Capture the cell that displays the provided text and extract its [X, Y] central coordinate. 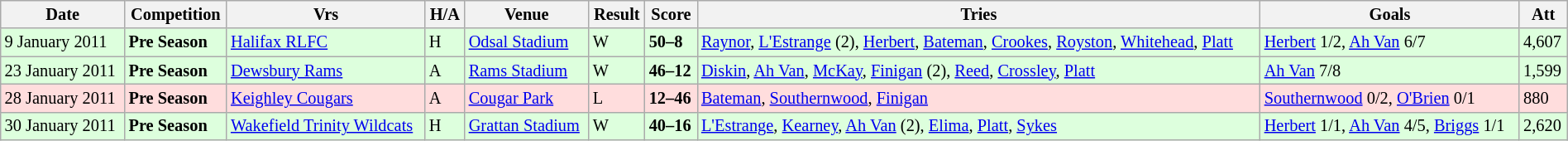
Vrs [326, 14]
880 [1543, 98]
Diskin, Ah Van, McKay, Finigan (2), Reed, Crossley, Platt [979, 70]
L'Estrange, Kearney, Ah Van (2), Elima, Platt, Sykes [979, 126]
50–8 [672, 42]
Competition [175, 14]
Venue [527, 14]
Goals [1389, 14]
9 January 2011 [63, 42]
12–46 [672, 98]
Score [672, 14]
Att [1543, 14]
46–12 [672, 70]
4,607 [1543, 42]
30 January 2011 [63, 126]
L [617, 98]
Wakefield Trinity Wildcats [326, 126]
Raynor, L'Estrange (2), Herbert, Bateman, Crookes, Royston, Whitehead, Platt [979, 42]
40–16 [672, 126]
28 January 2011 [63, 98]
Dewsbury Rams [326, 70]
1,599 [1543, 70]
Ah Van 7/8 [1389, 70]
Tries [979, 14]
Grattan Stadium [527, 126]
Herbert 1/2, Ah Van 6/7 [1389, 42]
H/A [445, 14]
23 January 2011 [63, 70]
Keighley Cougars [326, 98]
Date [63, 14]
Bateman, Southernwood, Finigan [979, 98]
Herbert 1/1, Ah Van 4/5, Briggs 1/1 [1389, 126]
Cougar Park [527, 98]
2,620 [1543, 126]
Southernwood 0/2, O'Brien 0/1 [1389, 98]
Rams Stadium [527, 70]
Result [617, 14]
Halifax RLFC [326, 42]
Odsal Stadium [527, 42]
